Return the [X, Y] coordinate for the center point of the cell that contains the specified text.  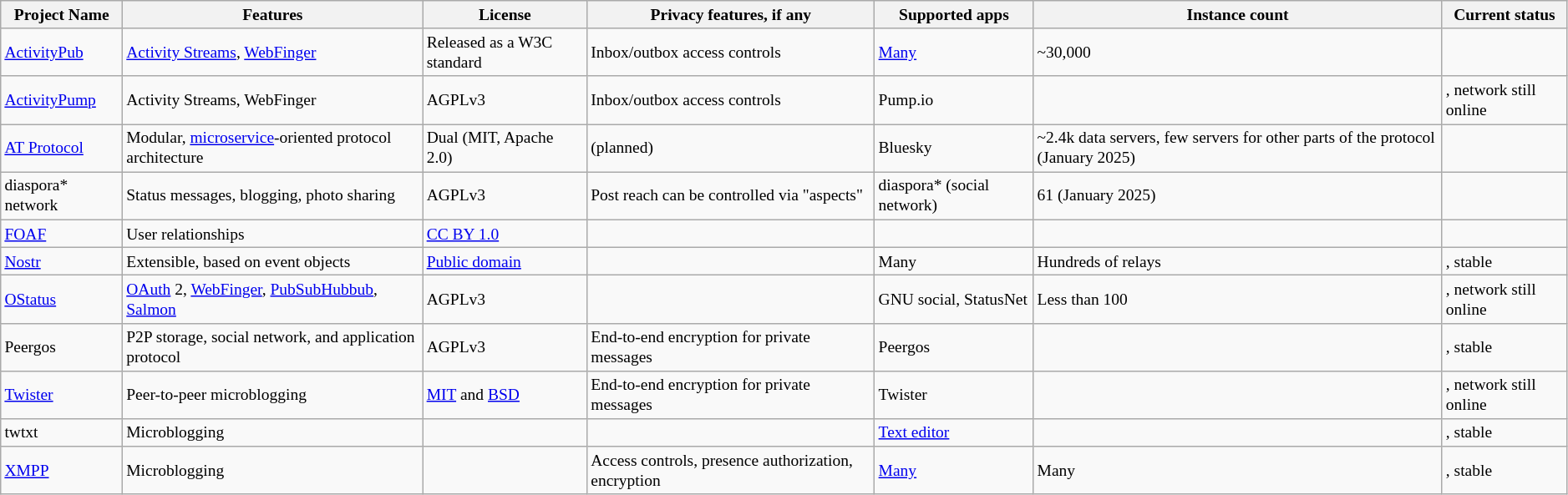
Current status [1505, 15]
Less than 100 [1238, 299]
ActivityPump [62, 100]
GNU social, StatusNet [954, 299]
OAuth 2, WebFinger, PubSubHubbub, Salmon [272, 299]
Post reach can be controlled via "aspects" [731, 195]
License [505, 15]
Hundreds of relays [1238, 260]
Instance count [1238, 15]
Status messages, blogging, photo sharing [272, 195]
Released as a W3C standard [505, 52]
Public domain [505, 260]
~2.4k data servers, few servers for other parts of the protocol (January 2025) [1238, 149]
Extensible, based on event objects [272, 260]
diaspora* (social network) [954, 195]
(planned) [731, 149]
Project Name [62, 15]
Privacy features, if any [731, 15]
Nostr [62, 260]
diaspora* network [62, 195]
twtxt [62, 432]
Supported apps [954, 15]
OStatus [62, 299]
Text editor [954, 432]
Peer-to-peer microblogging [272, 394]
XMPP [62, 471]
61 (January 2025) [1238, 195]
FOAF [62, 234]
P2P storage, social network, and application protocol [272, 347]
MIT and BSD [505, 394]
User relationships [272, 234]
Modular, microservice-oriented protocol architecture [272, 149]
AT Protocol [62, 149]
CC BY 1.0 [505, 234]
Access controls, presence authorization, encryption [731, 471]
Bluesky [954, 149]
Dual (MIT, Apache 2.0) [505, 149]
Features [272, 15]
ActivityPub [62, 52]
Pump.io [954, 100]
~30,000 [1238, 52]
